For the text-containing cell, return its midpoint in [x, y] coordinate format. 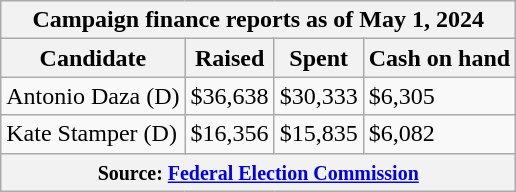
Spent [318, 58]
$6,305 [439, 96]
$6,082 [439, 134]
$15,835 [318, 134]
Source: Federal Election Commission [258, 172]
Antonio Daza (D) [93, 96]
Cash on hand [439, 58]
$30,333 [318, 96]
$16,356 [230, 134]
Kate Stamper (D) [93, 134]
$36,638 [230, 96]
Campaign finance reports as of May 1, 2024 [258, 20]
Raised [230, 58]
Candidate [93, 58]
